Provide the (x, y) coordinate of the cell's center where the given text is located.  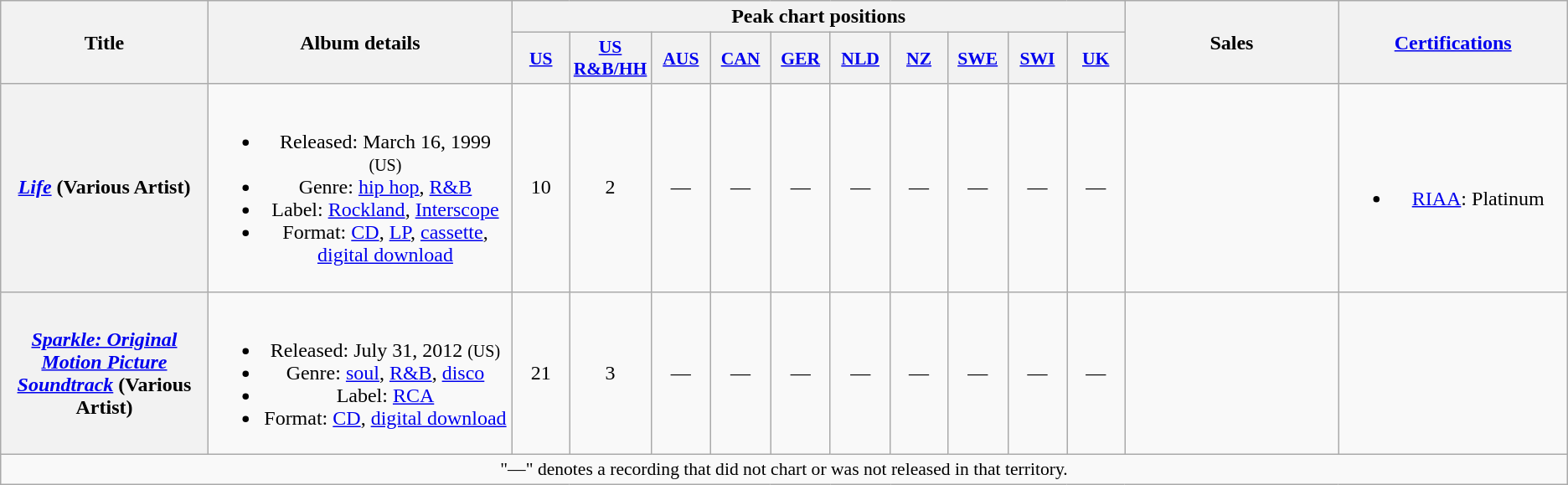
Sales (1231, 42)
UK (1096, 59)
NLD (859, 59)
SWI (1037, 59)
Sparkle: Original Motion Picture Soundtrack (Various Artist) (105, 373)
Peak chart positions (819, 17)
NZ (919, 59)
2 (611, 188)
AUS (680, 59)
Released: March 16, 1999 (US)Genre: hip hop, R&BLabel: Rockland, InterscopeFormat: CD, LP, cassette, digital download (360, 188)
21 (541, 373)
Released: July 31, 2012 (US)Genre: soul, R&B, discoLabel: RCAFormat: CD, digital download (360, 373)
US (541, 59)
Album details (360, 42)
3 (611, 373)
"—" denotes a recording that did not chart or was not released in that territory. (784, 469)
10 (541, 188)
SWE (977, 59)
GER (801, 59)
Life (Various Artist) (105, 188)
Title (105, 42)
CAN (740, 59)
USR&B/HH (611, 59)
Certifications (1452, 42)
RIAA: Platinum (1452, 188)
